Identify which cell holds the provided text, then report its [x, y] central coordinate. 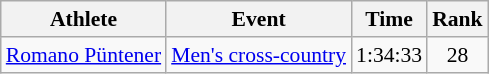
Event [258, 19]
Time [389, 19]
Romano Püntener [84, 55]
Men's cross-country [258, 55]
1:34:33 [389, 55]
Athlete [84, 19]
28 [458, 55]
Rank [458, 19]
